Output the (x, y) coordinate of the center of the cell containing the given text.  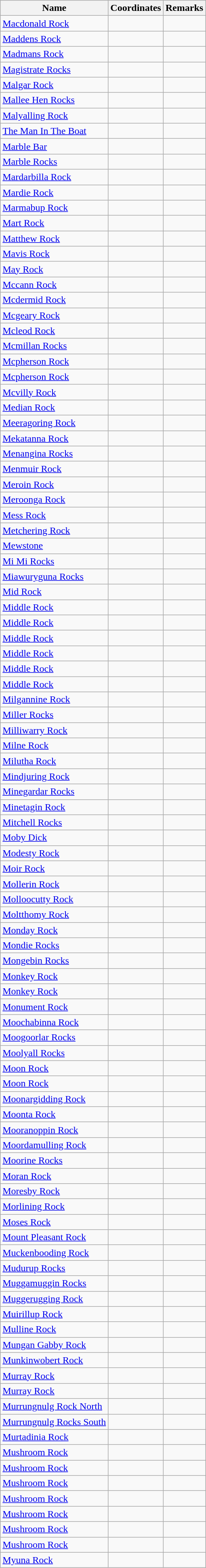
Mungan Gabby Rock (54, 1345)
Murrungnulg Rocks South (54, 1421)
Mooranoppin Rock (54, 1130)
Marmabup Rock (54, 208)
Mollerin Rock (54, 884)
Malgar Rock (54, 85)
Coordinates (136, 8)
Mudurup Rocks (54, 1268)
Moresby Rock (54, 1191)
Morlining Rock (54, 1207)
Myuna Rock (54, 1560)
Mcgeary Rock (54, 315)
Mess Rock (54, 515)
Milutha Rock (54, 761)
Meroin Rock (54, 484)
Moses Rock (54, 1222)
Moolyall Rocks (54, 1053)
Madmans Rock (54, 54)
Mount Pleasant Rock (54, 1237)
Munkinwobert Rock (54, 1360)
Moonargidding Rock (54, 1099)
Monday Rock (54, 930)
Mulline Rock (54, 1329)
Mallee Hen Rocks (54, 100)
Mondie Rocks (54, 945)
Mcleod Rock (54, 331)
Molloocutty Rock (54, 899)
Metchering Rock (54, 530)
Mewstone (54, 546)
Mcvilly Rock (54, 392)
Miller Rocks (54, 715)
Remarks (184, 8)
Mart Rock (54, 223)
Mardarbilla Rock (54, 177)
Mardie Rock (54, 193)
Moogoorlar Rocks (54, 1038)
Moonta Rock (54, 1114)
Moochabinna Rock (54, 1022)
Moir Rock (54, 868)
Muckenbooding Rock (54, 1253)
Mavis Rock (54, 254)
Moran Rock (54, 1176)
May Rock (54, 269)
Moorine Rocks (54, 1160)
Matthew Rock (54, 239)
Mccann Rock (54, 285)
Moby Dick (54, 838)
Muggamuggin Rocks (54, 1283)
Monument Rock (54, 1007)
Mekatanna Rock (54, 438)
Menmuir Rock (54, 469)
Menangina Rocks (54, 454)
Muggerugging Rock (54, 1299)
Milliwarry Rock (54, 730)
Meroonga Rock (54, 500)
Macdonald Rock (54, 23)
Moordamulling Rock (54, 1145)
Marble Bar (54, 146)
Median Rock (54, 407)
The Man In The Boat (54, 131)
Magistrate Rocks (54, 69)
Murrungnulg Rock North (54, 1406)
Minegardar Rocks (54, 792)
Muirillup Rock (54, 1314)
Murtadinia Rock (54, 1437)
Miawuryguna Rocks (54, 576)
Mcdermid Rock (54, 300)
Marble Rocks (54, 161)
Moltthomy Rock (54, 914)
Mindjuring Rock (54, 776)
Milne Rock (54, 746)
Mcmillan Rocks (54, 346)
Milgannine Rock (54, 700)
Mitchell Rocks (54, 822)
Maddens Rock (54, 39)
Name (54, 8)
Minetagin Rock (54, 807)
Mid Rock (54, 592)
Meeragoring Rock (54, 423)
Mongebin Rocks (54, 961)
Modesty Rock (54, 853)
Mi Mi Rocks (54, 561)
Malyalling Rock (54, 115)
